For the text-containing cell, return its midpoint in [x, y] coordinate format. 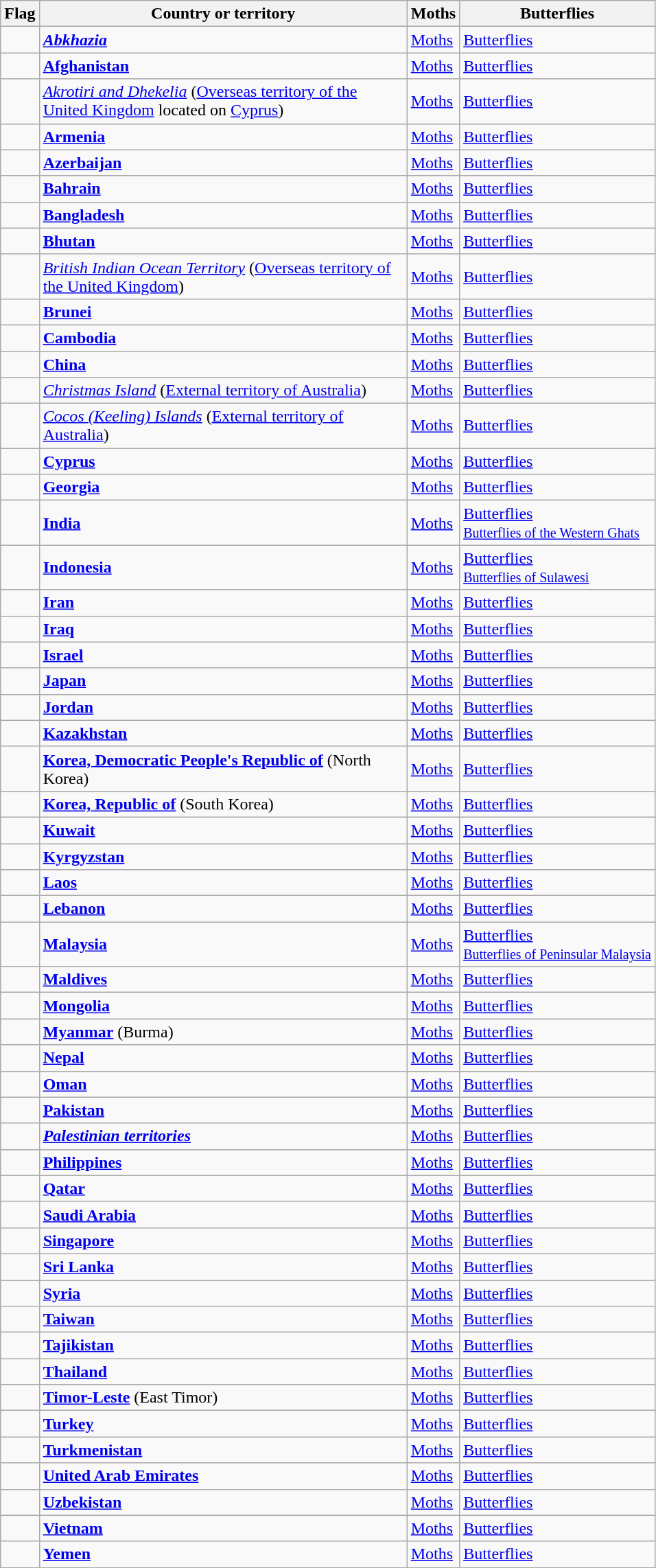
Nepal [223, 1058]
Azerbaijan [223, 163]
Malaysia [223, 945]
Iraq [223, 629]
Timor-Leste (East Timor) [223, 1398]
Syria [223, 1293]
Cambodia [223, 338]
India [223, 523]
Turkmenistan [223, 1450]
ButterfliesButterflies of Sulawesi [557, 567]
Turkey [223, 1424]
Indonesia [223, 567]
Taiwan [223, 1319]
Korea, Republic of (South Korea) [223, 804]
Yemen [223, 1554]
Vietnam [223, 1528]
Qatar [223, 1188]
Brunei [223, 312]
ButterfliesButterflies of the Western Ghats [557, 523]
Myanmar (Burma) [223, 1032]
Jordan [223, 707]
Abkhazia [223, 40]
Kazakhstan [223, 733]
Lebanon [223, 909]
Tajikistan [223, 1346]
China [223, 365]
Uzbekistan [223, 1502]
Bangladesh [223, 215]
Cyprus [223, 461]
Laos [223, 883]
Saudi Arabia [223, 1214]
Palestinian territories [223, 1136]
Philippines [223, 1162]
Singapore [223, 1241]
Thailand [223, 1372]
British Indian Ocean Territory (Overseas territory of the United Kingdom) [223, 276]
Maldives [223, 980]
Country or territory [223, 14]
Sri Lanka [223, 1267]
Flag [20, 14]
Christmas Island (External territory of Australia) [223, 391]
Kyrgyzstan [223, 856]
Kuwait [223, 830]
Iran [223, 603]
ButterfliesButterflies of Peninsular Malaysia [557, 945]
Georgia [223, 487]
Japan [223, 681]
Armenia [223, 137]
Oman [223, 1084]
Pakistan [223, 1110]
Mongolia [223, 1006]
Akrotiri and Dhekelia (Overseas territory of the United Kingdom located on Cyprus) [223, 102]
Bhutan [223, 241]
Korea, Democratic People's Republic of (North Korea) [223, 769]
Cocos (Keeling) Islands (External territory of Australia) [223, 426]
Israel [223, 655]
Afghanistan [223, 66]
Bahrain [223, 189]
United Arab Emirates [223, 1476]
